Provide the (X, Y) coordinate of the cell's center where the given text is located.  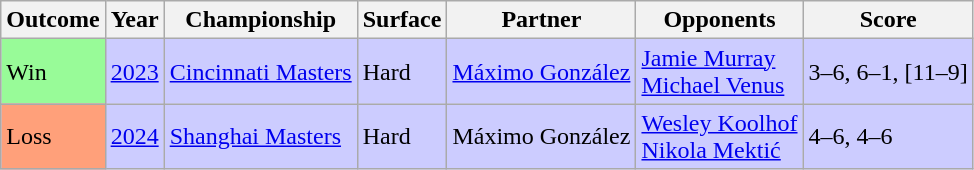
4–6, 4–6 (888, 136)
Year (134, 20)
Shanghai Masters (260, 136)
Championship (260, 20)
Win (53, 72)
Partner (542, 20)
Loss (53, 136)
2024 (134, 136)
Surface (402, 20)
3–6, 6–1, [11–9] (888, 72)
Jamie Murray Michael Venus (720, 72)
Cincinnati Masters (260, 72)
Wesley Koolhof Nikola Mektić (720, 136)
Outcome (53, 20)
Score (888, 20)
2023 (134, 72)
Opponents (720, 20)
